Locate the cell with the specified text and output its [X, Y] center coordinate. 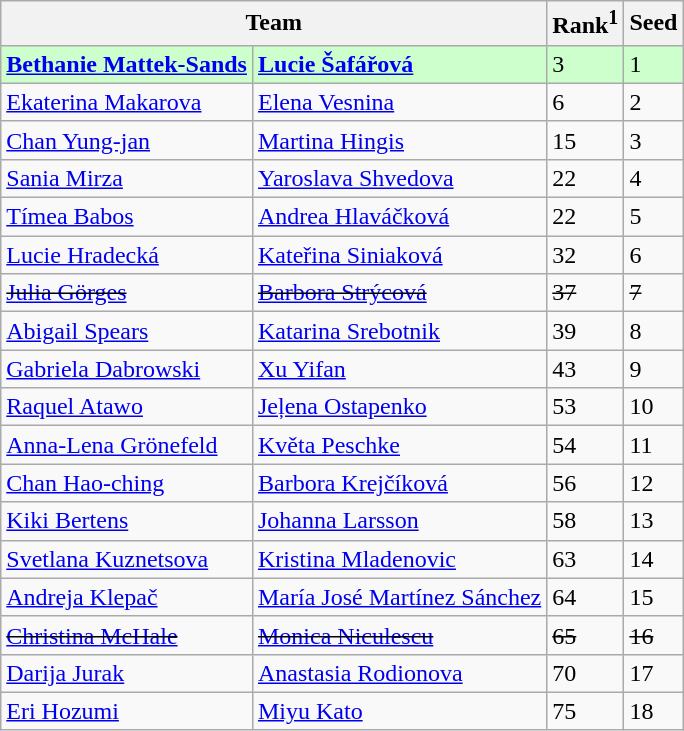
8 [654, 331]
39 [586, 331]
Team [274, 24]
Svetlana Kuznetsova [127, 559]
37 [586, 293]
Abigail Spears [127, 331]
Andreja Klepač [127, 597]
43 [586, 369]
Darija Jurak [127, 673]
9 [654, 369]
Martina Hingis [399, 140]
Jeļena Ostapenko [399, 407]
70 [586, 673]
Kateřina Siniaková [399, 255]
Ekaterina Makarova [127, 102]
Květa Peschke [399, 445]
14 [654, 559]
María José Martínez Sánchez [399, 597]
12 [654, 483]
2 [654, 102]
Elena Vesnina [399, 102]
Tímea Babos [127, 217]
Barbora Strýcová [399, 293]
Sania Mirza [127, 178]
4 [654, 178]
63 [586, 559]
16 [654, 635]
11 [654, 445]
Miyu Kato [399, 711]
Chan Yung-jan [127, 140]
Seed [654, 24]
13 [654, 521]
18 [654, 711]
Andrea Hlaváčková [399, 217]
7 [654, 293]
53 [586, 407]
Barbora Krejčíková [399, 483]
10 [654, 407]
56 [586, 483]
Lucie Hradecká [127, 255]
Xu Yifan [399, 369]
Christina McHale [127, 635]
75 [586, 711]
5 [654, 217]
Bethanie Mattek-Sands [127, 64]
65 [586, 635]
1 [654, 64]
54 [586, 445]
Chan Hao-ching [127, 483]
Anastasia Rodionova [399, 673]
Gabriela Dabrowski [127, 369]
Lucie Šafářová [399, 64]
Julia Görges [127, 293]
Anna-Lena Grönefeld [127, 445]
64 [586, 597]
Yaroslava Shvedova [399, 178]
32 [586, 255]
Katarina Srebotnik [399, 331]
Kristina Mladenovic [399, 559]
Johanna Larsson [399, 521]
58 [586, 521]
Raquel Atawo [127, 407]
Kiki Bertens [127, 521]
Rank1 [586, 24]
Monica Niculescu [399, 635]
Eri Hozumi [127, 711]
17 [654, 673]
